Extract the (X, Y) coordinate from the center of the cell holding the provided text.  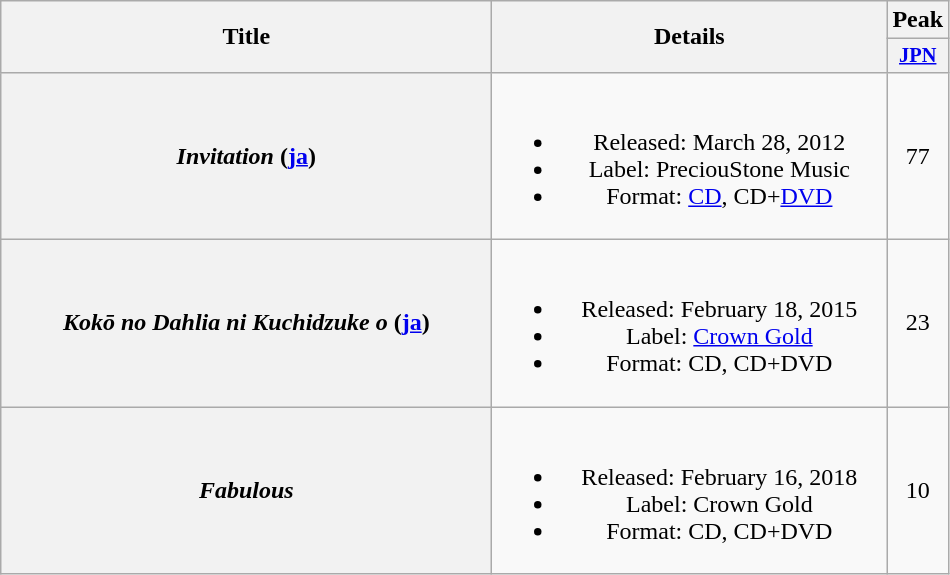
Released: February 16, 2018Label: Crown GoldFormat: CD, CD+DVD (690, 490)
Released: February 18, 2015Label: Crown GoldFormat: CD, CD+DVD (690, 324)
Kokō no Dahlia ni Kuchidzuke o (ja) (246, 324)
JPN (918, 56)
10 (918, 490)
Released: March 28, 2012Label: PreciouStone MusicFormat: CD, CD+DVD (690, 156)
77 (918, 156)
Fabulous (246, 490)
Invitation (ja) (246, 156)
Peak (918, 20)
Details (690, 37)
23 (918, 324)
Title (246, 37)
